Identify which cell holds the provided text, then report its [X, Y] central coordinate. 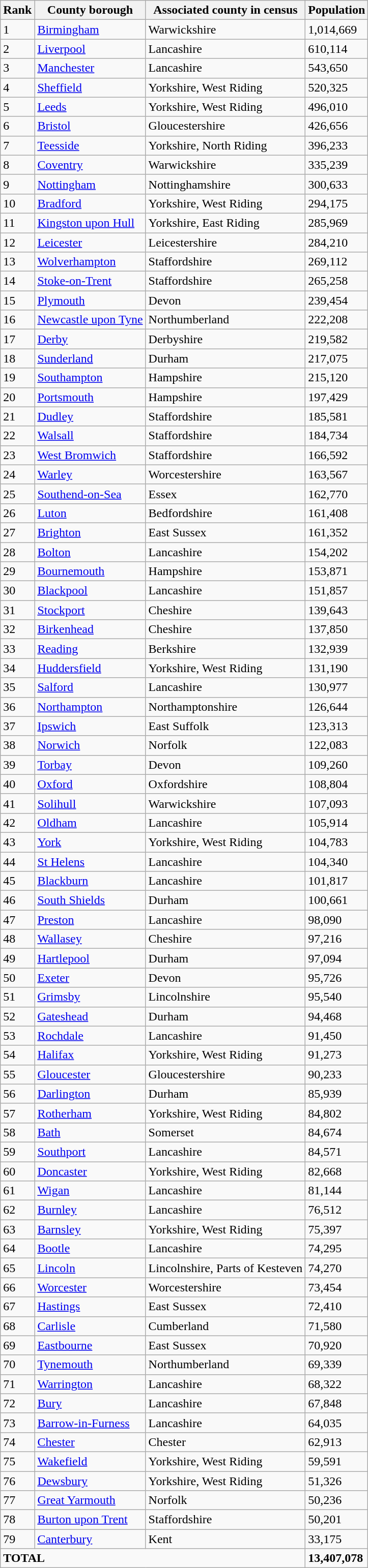
Gateshead [90, 1016]
Gloucester [90, 1074]
Canterbury [90, 1539]
42 [17, 823]
72 [17, 1403]
217,075 [337, 358]
76 [17, 1481]
68 [17, 1326]
40 [17, 784]
105,914 [337, 823]
154,202 [337, 552]
130,977 [337, 687]
51,326 [337, 1481]
108,804 [337, 784]
43 [17, 842]
County borough [90, 10]
Burnley [90, 1210]
Essex [225, 494]
72,410 [337, 1307]
11 [17, 223]
Southport [90, 1152]
Carlisle [90, 1326]
95,726 [337, 978]
Kent [225, 1539]
Dewsbury [90, 1481]
184,734 [337, 436]
Oxford [90, 784]
49 [17, 958]
54 [17, 1055]
41 [17, 803]
78 [17, 1520]
79 [17, 1539]
396,233 [337, 145]
77 [17, 1500]
215,120 [337, 378]
7 [17, 145]
3 [17, 68]
94,468 [337, 1016]
55 [17, 1074]
97,216 [337, 939]
Derbyshire [225, 339]
York [90, 842]
4 [17, 87]
69,339 [337, 1365]
Southampton [90, 378]
294,175 [337, 203]
70 [17, 1365]
Cumberland [225, 1326]
97,094 [337, 958]
Ipswich [90, 726]
162,770 [337, 494]
335,239 [337, 165]
107,093 [337, 803]
Stockport [90, 610]
Rank [17, 10]
219,582 [337, 339]
34 [17, 668]
Bootle [90, 1249]
Oxfordshire [225, 784]
85,939 [337, 1094]
13 [17, 262]
59,591 [337, 1461]
50 [17, 978]
51 [17, 997]
44 [17, 862]
Barrow-in-Furness [90, 1423]
West Bromwich [90, 455]
610,114 [337, 49]
Coventry [90, 165]
Bradford [90, 203]
30 [17, 591]
Exeter [90, 978]
45 [17, 881]
64 [17, 1249]
Brighton [90, 532]
Dudley [90, 416]
5 [17, 107]
St Helens [90, 862]
Warrington [90, 1384]
91,450 [337, 1036]
161,352 [337, 532]
Worcester [90, 1287]
65 [17, 1268]
82,668 [337, 1171]
19 [17, 378]
53 [17, 1036]
139,643 [337, 610]
1,014,669 [337, 29]
100,661 [337, 900]
71,580 [337, 1326]
50,201 [337, 1520]
Lincolnshire, Parts of Kesteven [225, 1268]
Leicestershire [225, 243]
185,581 [337, 416]
62,913 [337, 1442]
71 [17, 1384]
67,848 [337, 1403]
33 [17, 649]
Bolton [90, 552]
123,313 [337, 726]
33,175 [337, 1539]
137,850 [337, 629]
32 [17, 629]
Bournemouth [90, 571]
Sunderland [90, 358]
31 [17, 610]
153,871 [337, 571]
48 [17, 939]
Bury [90, 1403]
Birkenhead [90, 629]
Preston [90, 920]
50,236 [337, 1500]
16 [17, 320]
91,273 [337, 1055]
Kingston upon Hull [90, 223]
Blackpool [90, 591]
Berkshire [225, 649]
2 [17, 49]
Nottingham [90, 184]
Great Yarmouth [90, 1500]
68,322 [337, 1384]
East Suffolk [225, 726]
Somerset [225, 1132]
Grimsby [90, 997]
Leeds [90, 107]
Wallasey [90, 939]
126,644 [337, 707]
20 [17, 397]
73 [17, 1423]
75,397 [337, 1229]
37 [17, 726]
239,454 [337, 300]
17 [17, 339]
Rochdale [90, 1036]
Halifax [90, 1055]
84,802 [337, 1113]
Nottinghamshire [225, 184]
56 [17, 1094]
74 [17, 1442]
38 [17, 745]
265,258 [337, 281]
36 [17, 707]
61 [17, 1191]
Birmingham [90, 29]
Stoke-on-Trent [90, 281]
Teesside [90, 145]
Salford [90, 687]
62 [17, 1210]
Oldham [90, 823]
Population [337, 10]
Wolverhampton [90, 262]
Northamptonshire [225, 707]
74,295 [337, 1249]
109,260 [337, 765]
Yorkshire, East Riding [225, 223]
98,090 [337, 920]
10 [17, 203]
Lincoln [90, 1268]
South Shields [90, 900]
Huddersfield [90, 668]
47 [17, 920]
22 [17, 436]
131,190 [337, 668]
Luton [90, 513]
Norwich [90, 745]
520,325 [337, 87]
104,340 [337, 862]
426,656 [337, 126]
269,112 [337, 262]
26 [17, 513]
28 [17, 552]
Southend-on-Sea [90, 494]
14 [17, 281]
Tynemouth [90, 1365]
Burton upon Trent [90, 1520]
66 [17, 1287]
151,857 [337, 591]
Solihull [90, 803]
60 [17, 1171]
Rotherham [90, 1113]
23 [17, 455]
Bristol [90, 126]
Reading [90, 649]
29 [17, 571]
46 [17, 900]
13,407,078 [337, 1558]
Doncaster [90, 1171]
300,633 [337, 184]
Newcastle upon Tyne [90, 320]
12 [17, 243]
Sheffield [90, 87]
24 [17, 474]
Associated county in census [225, 10]
52 [17, 1016]
8 [17, 165]
Blackburn [90, 881]
Darlington [90, 1094]
59 [17, 1152]
35 [17, 687]
81,144 [337, 1191]
Torbay [90, 765]
Derby [90, 339]
1 [17, 29]
67 [17, 1307]
Liverpool [90, 49]
15 [17, 300]
6 [17, 126]
Northampton [90, 707]
9 [17, 184]
Yorkshire, North Riding [225, 145]
69 [17, 1345]
Portsmouth [90, 397]
21 [17, 416]
Bath [90, 1132]
Warley [90, 474]
39 [17, 765]
Wakefield [90, 1461]
Plymouth [90, 300]
132,939 [337, 649]
84,571 [337, 1152]
Bedfordshire [225, 513]
27 [17, 532]
74,270 [337, 1268]
Hastings [90, 1307]
284,210 [337, 243]
161,408 [337, 513]
90,233 [337, 1074]
Walsall [90, 436]
Barnsley [90, 1229]
75 [17, 1461]
57 [17, 1113]
TOTAL [153, 1558]
70,920 [337, 1345]
222,208 [337, 320]
285,969 [337, 223]
95,540 [337, 997]
166,592 [337, 455]
Leicester [90, 243]
101,817 [337, 881]
73,454 [337, 1287]
Manchester [90, 68]
Eastbourne [90, 1345]
76,512 [337, 1210]
163,567 [337, 474]
18 [17, 358]
63 [17, 1229]
Wigan [90, 1191]
Hartlepool [90, 958]
496,010 [337, 107]
58 [17, 1132]
104,783 [337, 842]
25 [17, 494]
Lincolnshire [225, 997]
543,650 [337, 68]
84,674 [337, 1132]
122,083 [337, 745]
64,035 [337, 1423]
197,429 [337, 397]
